Determine the [x, y] coordinate at the center of the cell enclosing the given text.  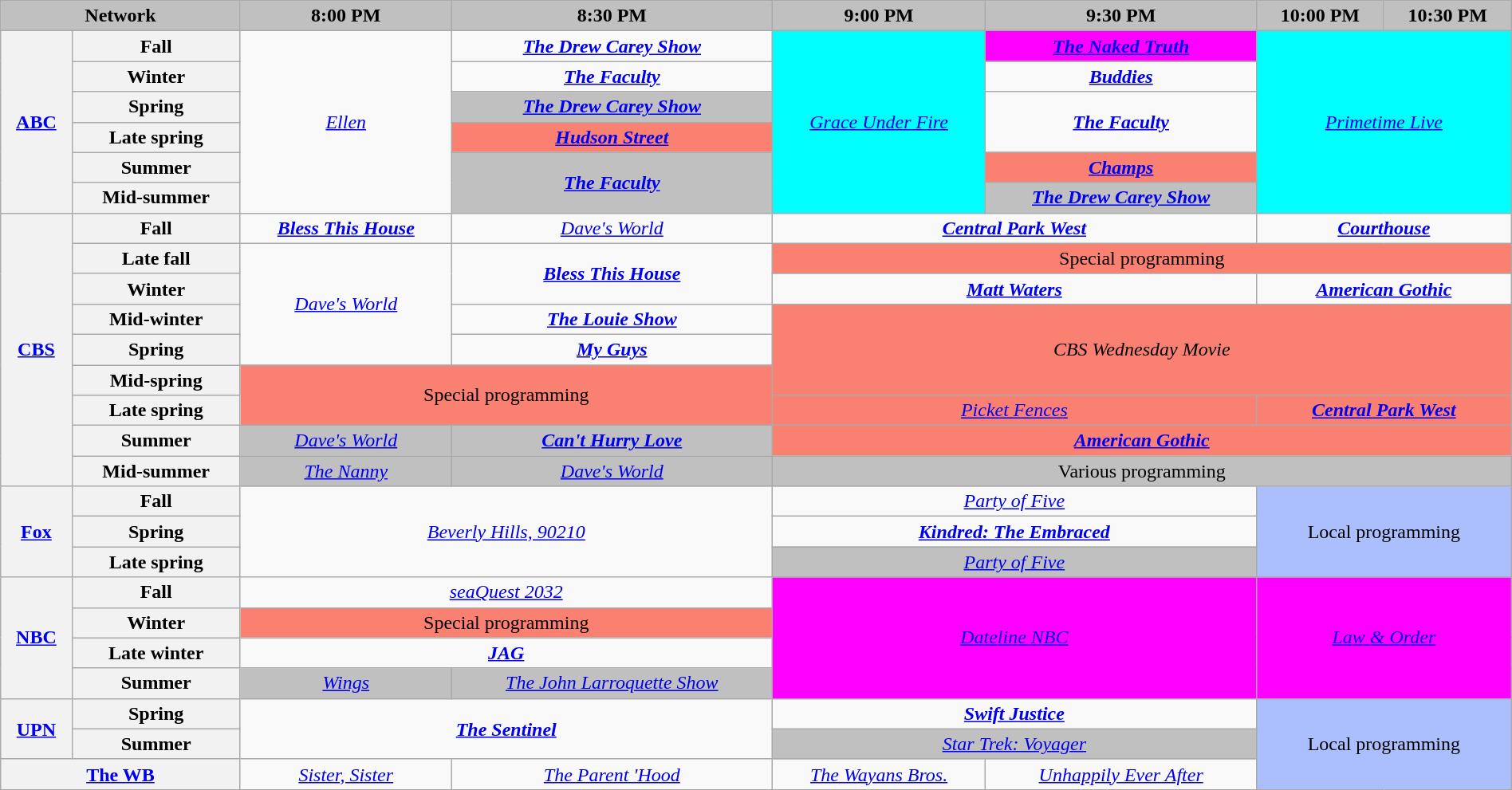
9:00 PM [879, 16]
Late winter [156, 653]
Kindred: The Embraced [1014, 532]
The John Larroquette Show [612, 683]
Law & Order [1384, 638]
Fox [37, 532]
Unhappily Ever After [1121, 774]
Picket Fences [1014, 411]
10:30 PM [1447, 16]
UPN [37, 729]
CBS [37, 349]
Mid-spring [156, 380]
Star Trek: Voyager [1014, 744]
Courthouse [1384, 228]
Network [120, 16]
Hudson Street [612, 137]
Dateline NBC [1014, 638]
Beverly Hills, 90210 [506, 532]
The WB [120, 774]
The Louie Show [612, 319]
JAG [506, 653]
Various programming [1142, 471]
9:30 PM [1121, 16]
Champs [1121, 167]
My Guys [612, 349]
ABC [37, 122]
Late fall [156, 258]
8:00 PM [346, 16]
NBC [37, 638]
Buddies [1121, 77]
Can't Hurry Love [612, 441]
Primetime Live [1384, 122]
The Sentinel [506, 729]
The Wayans Bros. [879, 774]
10:00 PM [1320, 16]
The Parent 'Hood [612, 774]
CBS Wednesday Movie [1142, 349]
The Nanny [346, 471]
Wings [346, 683]
Matt Waters [1014, 289]
Ellen [346, 122]
Grace Under Fire [879, 122]
Mid-winter [156, 319]
seaQuest 2032 [506, 592]
The Naked Truth [1121, 46]
Swift Justice [1014, 713]
Sister, Sister [346, 774]
8:30 PM [612, 16]
